For the text-containing cell, return its midpoint in [x, y] coordinate format. 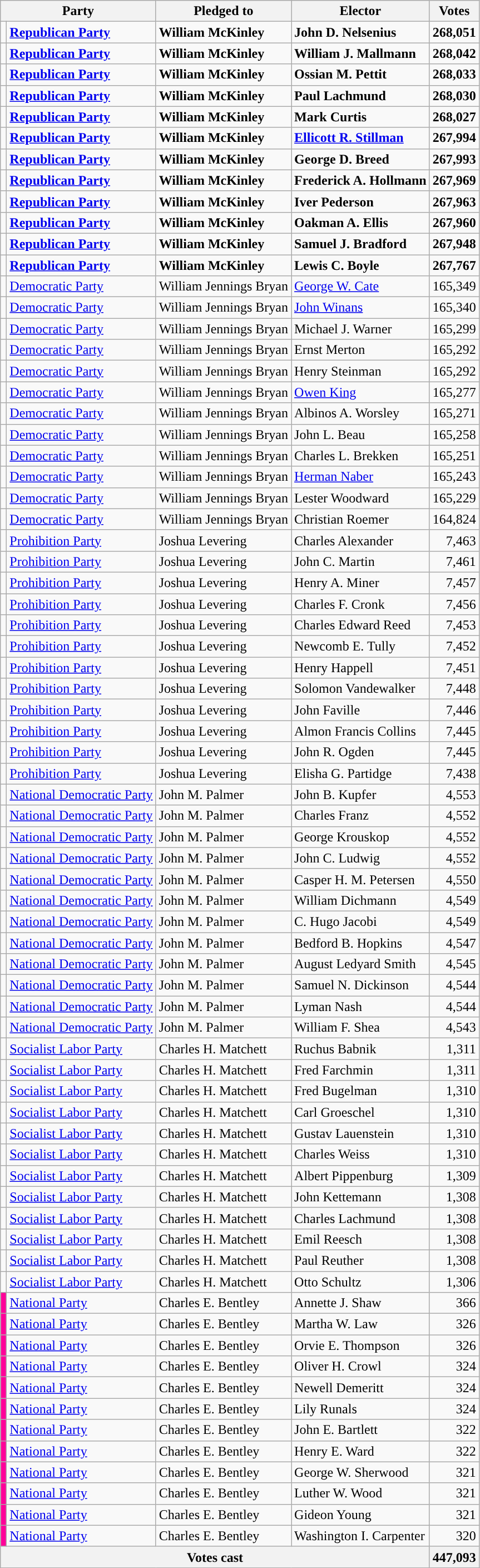
Elisha G. Partidge [360, 773]
Oliver H. Crowl [360, 1367]
164,824 [454, 519]
Emil Reesch [360, 1239]
320 [454, 1536]
Charles L. Brekken [360, 456]
165,277 [454, 392]
Henry Steinman [360, 371]
7,446 [454, 710]
Owen King [360, 392]
Paul Lachmund [360, 96]
Christian Roemer [360, 519]
Iver Pederson [360, 201]
Gustav Lauenstein [360, 1133]
165,271 [454, 413]
268,042 [454, 53]
Gideon Young [360, 1515]
7,453 [454, 625]
John R. Ogden [360, 752]
Henry A. Miner [360, 583]
Votes [454, 11]
John Faville [360, 710]
John D. Nelsenius [360, 32]
Henry E. Ward [360, 1451]
Lester Woodward [360, 498]
7,457 [454, 583]
Casper H. M. Petersen [360, 879]
165,299 [454, 329]
Ossian M. Pettit [360, 75]
267,948 [454, 244]
George D. Breed [360, 159]
165,243 [454, 477]
4,543 [454, 1028]
7,438 [454, 773]
268,027 [454, 117]
Lyman Nash [360, 1007]
7,456 [454, 604]
165,251 [454, 456]
Charles Edward Reed [360, 625]
267,767 [454, 265]
John C. Ludwig [360, 858]
George Krouskop [360, 837]
Party [78, 11]
Carl Groeschel [360, 1112]
267,994 [454, 138]
Frederick A. Hollmann [360, 180]
7,463 [454, 540]
John C. Martin [360, 561]
447,093 [454, 1557]
Lily Runals [360, 1409]
Solomon Vandewalker [360, 689]
267,963 [454, 201]
Charles F. Cronk [360, 604]
Otto Schultz [360, 1281]
7,461 [454, 561]
165,340 [454, 308]
Ellicott R. Stillman [360, 138]
William F. Shea [360, 1028]
John Winans [360, 308]
Paul Reuther [360, 1260]
John L. Beau [360, 435]
Herman Naber [360, 477]
John E. Bartlett [360, 1430]
Martha W. Law [360, 1324]
Washington I. Carpenter [360, 1536]
Fred Farchmin [360, 1070]
268,051 [454, 32]
7,451 [454, 668]
Bedford B. Hopkins [360, 943]
4,545 [454, 964]
Fred Bugelman [360, 1091]
366 [454, 1303]
4,553 [454, 795]
165,349 [454, 287]
7,452 [454, 647]
Samuel J. Bradford [360, 244]
Henry Happell [360, 668]
Ernst Merton [360, 350]
Oakman A. Ellis [360, 223]
Charles Franz [360, 816]
1,309 [454, 1176]
267,969 [454, 180]
Orvie E. Thompson [360, 1345]
268,030 [454, 96]
Newell Demeritt [360, 1388]
7,448 [454, 689]
Newcomb E. Tully [360, 647]
John B. Kupfer [360, 795]
Almon Francis Collins [360, 731]
Charles Alexander [360, 540]
165,258 [454, 435]
George W. Sherwood [360, 1472]
August Ledyard Smith [360, 964]
268,033 [454, 75]
4,547 [454, 943]
C. Hugo Jacobi [360, 921]
Michael J. Warner [360, 329]
Charles Weiss [360, 1155]
165,229 [454, 498]
Albert Pippenburg [360, 1176]
4,550 [454, 879]
William J. Mallmann [360, 53]
Samuel N. Dickinson [360, 985]
Votes cast [215, 1557]
Ruchus Babnik [360, 1049]
John Kettemann [360, 1197]
Albinos A. Worsley [360, 413]
William Dichmann [360, 900]
Lewis C. Boyle [360, 265]
267,960 [454, 223]
Charles Lachmund [360, 1218]
267,993 [454, 159]
Luther W. Wood [360, 1493]
Mark Curtis [360, 117]
Pledged to [224, 11]
George W. Cate [360, 287]
1,306 [454, 1281]
Annette J. Shaw [360, 1303]
Elector [360, 11]
